Return (X, Y) of the center of cell containing provided text 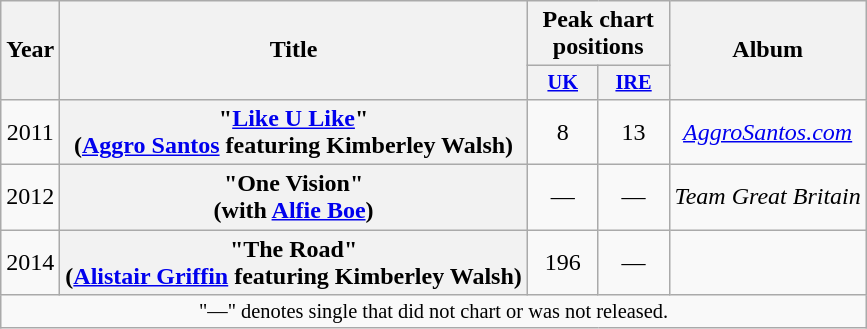
13 (634, 132)
"—" denotes single that did not chart or was not released. (434, 312)
AggroSantos.com (768, 132)
IRE (634, 83)
"One Vision"(with Alfie Boe) (294, 198)
Year (30, 50)
Peak chart positions (598, 34)
196 (562, 262)
Title (294, 50)
Album (768, 50)
UK (562, 83)
2014 (30, 262)
Team Great Britain (768, 198)
"The Road"(Alistair Griffin featuring Kimberley Walsh) (294, 262)
8 (562, 132)
2012 (30, 198)
2011 (30, 132)
"Like U Like"(Aggro Santos featuring Kimberley Walsh) (294, 132)
